Pinpoint the cell where the given text exists, returning its [X, Y] midpoint coordinate. 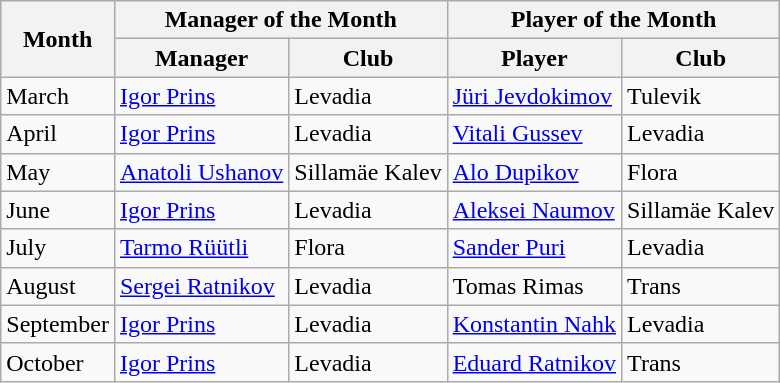
Konstantin Nahk [534, 324]
April [58, 134]
Vitali Gussev [534, 134]
Manager [201, 58]
Eduard Ratnikov [534, 362]
September [58, 324]
Tomas Rimas [534, 286]
Player of the Month [614, 20]
June [58, 210]
Sergei Ratnikov [201, 286]
Month [58, 39]
July [58, 248]
Anatoli Ushanov [201, 172]
Player [534, 58]
August [58, 286]
Sander Puri [534, 248]
Jüri Jevdokimov [534, 96]
Aleksei Naumov [534, 210]
Manager of the Month [280, 20]
March [58, 96]
October [58, 362]
Tarmo Rüütli [201, 248]
May [58, 172]
Alo Dupikov [534, 172]
Tulevik [701, 96]
